Return [x, y] of the center of cell containing provided text 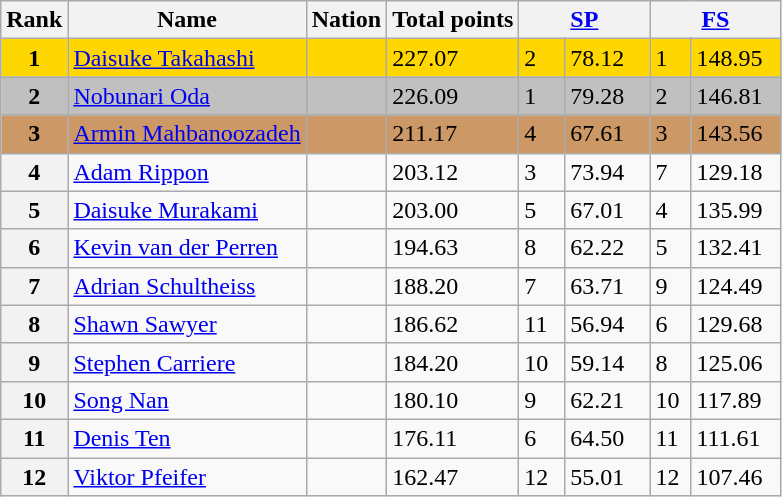
Total points [453, 20]
Song Nan [187, 400]
107.46 [736, 477]
129.68 [736, 324]
Name [187, 20]
180.10 [453, 400]
79.28 [608, 96]
SP [584, 20]
78.12 [608, 58]
143.56 [736, 134]
Armin Mahbanoozadeh [187, 134]
73.94 [608, 172]
227.07 [453, 58]
Nation [346, 20]
Adrian Schultheiss [187, 286]
111.61 [736, 438]
64.50 [608, 438]
Rank [34, 20]
162.47 [453, 477]
135.99 [736, 210]
203.00 [453, 210]
203.12 [453, 172]
188.20 [453, 286]
186.62 [453, 324]
56.94 [608, 324]
62.21 [608, 400]
124.49 [736, 286]
Viktor Pfeifer [187, 477]
148.95 [736, 58]
125.06 [736, 362]
129.18 [736, 172]
Denis Ten [187, 438]
Adam Rippon [187, 172]
FS [716, 20]
226.09 [453, 96]
Stephen Carriere [187, 362]
176.11 [453, 438]
132.41 [736, 248]
Daisuke Takahashi [187, 58]
59.14 [608, 362]
67.01 [608, 210]
184.20 [453, 362]
194.63 [453, 248]
55.01 [608, 477]
63.71 [608, 286]
146.81 [736, 96]
211.17 [453, 134]
117.89 [736, 400]
Nobunari Oda [187, 96]
62.22 [608, 248]
Daisuke Murakami [187, 210]
Kevin van der Perren [187, 248]
Shawn Sawyer [187, 324]
67.61 [608, 134]
